Output the [X, Y] coordinate of the center of the cell containing the given text.  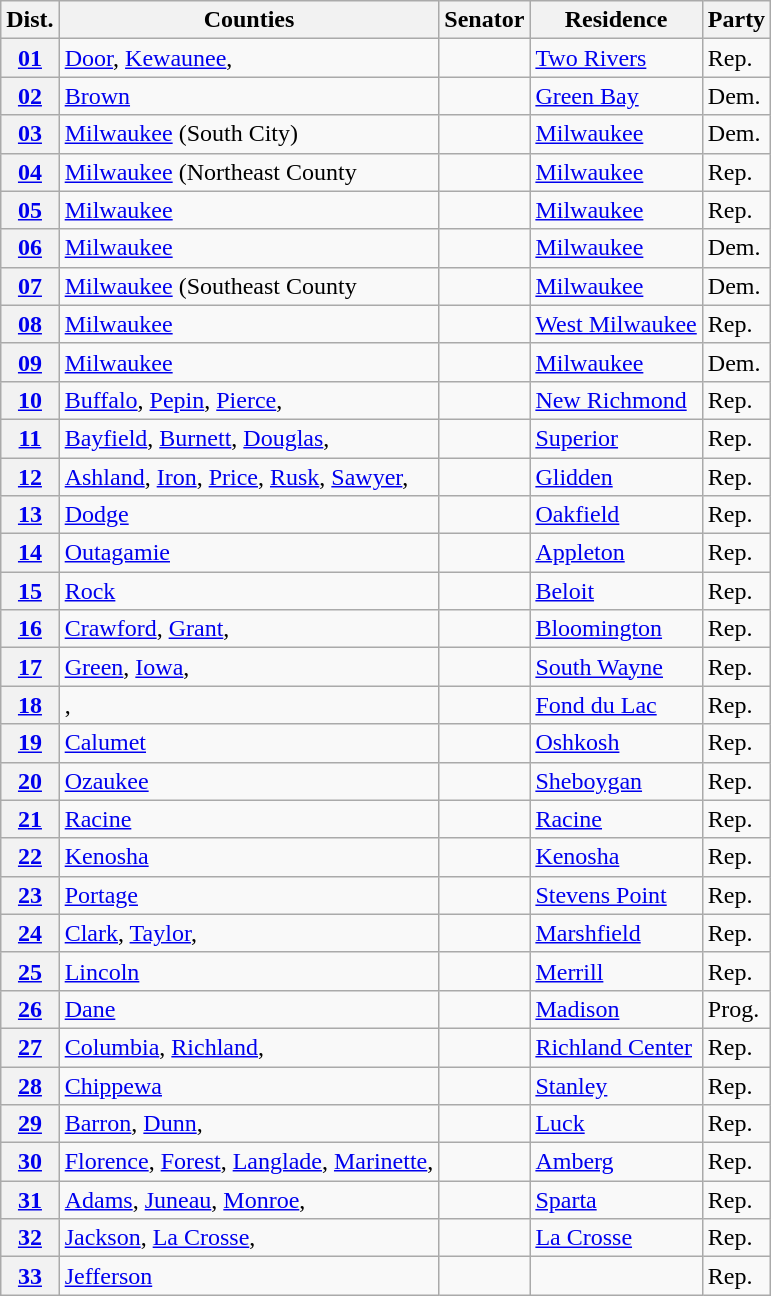
21 [30, 819]
, [249, 705]
West Milwaukee [616, 324]
Party [736, 20]
Residence [616, 20]
Milwaukee (South City) [249, 134]
Portage [249, 895]
Columbia, Richland, [249, 1047]
06 [30, 248]
33 [30, 1276]
Prog. [736, 1009]
Dane [249, 1009]
Clark, Taylor, [249, 933]
Fond du Lac [616, 705]
Bayfield, Burnett, Douglas, [249, 438]
07 [30, 286]
24 [30, 933]
Oshkosh [616, 743]
Lincoln [249, 971]
Milwaukee (Northeast County [249, 172]
Counties [249, 20]
23 [30, 895]
29 [30, 1124]
Outagamie [249, 553]
27 [30, 1047]
12 [30, 477]
Barron, Dunn, [249, 1124]
Crawford, Grant, [249, 629]
Buffalo, Pepin, Pierce, [249, 400]
08 [30, 324]
03 [30, 134]
Glidden [616, 477]
Two Rivers [616, 58]
20 [30, 781]
Stanley [616, 1085]
Sparta [616, 1200]
Beloit [616, 591]
31 [30, 1200]
Sheboygan [616, 781]
Luck [616, 1124]
Appleton [616, 553]
11 [30, 438]
Door, Kewaunee, [249, 58]
Florence, Forest, Langlade, Marinette, [249, 1162]
Green, Iowa, [249, 667]
16 [30, 629]
09 [30, 362]
02 [30, 96]
Jefferson [249, 1276]
Chippewa [249, 1085]
Stevens Point [616, 895]
13 [30, 515]
17 [30, 667]
Oakfield [616, 515]
Dodge [249, 515]
10 [30, 400]
01 [30, 58]
Ashland, Iron, Price, Rusk, Sawyer, [249, 477]
25 [30, 971]
28 [30, 1085]
New Richmond [616, 400]
18 [30, 705]
30 [30, 1162]
Senator [484, 20]
Superior [616, 438]
05 [30, 210]
32 [30, 1238]
15 [30, 591]
Milwaukee (Southeast County [249, 286]
14 [30, 553]
Merrill [616, 971]
Bloomington [616, 629]
Madison [616, 1009]
19 [30, 743]
22 [30, 857]
Richland Center [616, 1047]
Jackson, La Crosse, [249, 1238]
Dist. [30, 20]
Green Bay [616, 96]
South Wayne [616, 667]
Ozaukee [249, 781]
26 [30, 1009]
Rock [249, 591]
Brown [249, 96]
Marshfield [616, 933]
Amberg [616, 1162]
Adams, Juneau, Monroe, [249, 1200]
La Crosse [616, 1238]
04 [30, 172]
Calumet [249, 743]
